From the cell containing the given text, extract its center point as (x, y) coordinate. 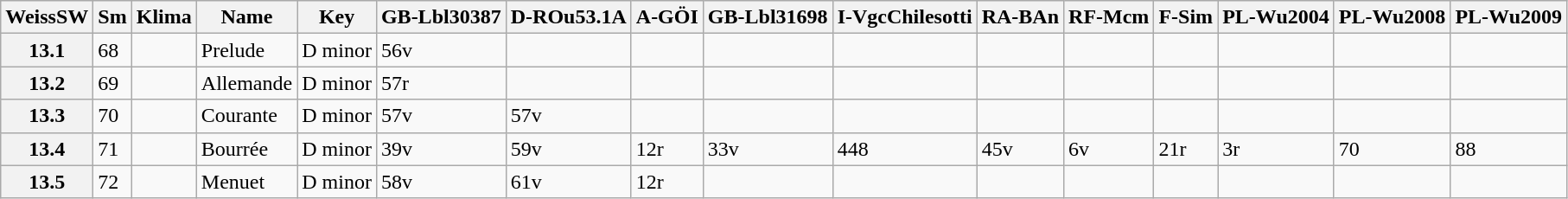
Bourrée (246, 149)
PL-Wu2008 (1392, 17)
Klima (164, 17)
Sm (112, 17)
13.4 (47, 149)
13.3 (47, 116)
Courante (246, 116)
68 (112, 50)
PL-Wu2004 (1276, 17)
56v (441, 50)
21r (1186, 149)
6v (1109, 149)
69 (112, 83)
448 (904, 149)
72 (112, 182)
A-GÖI (667, 17)
45v (1020, 149)
Name (246, 17)
GB-Lbl31698 (768, 17)
WeissSW (47, 17)
33v (768, 149)
RA-BAn (1020, 17)
88 (1509, 149)
13.1 (47, 50)
57r (441, 83)
Menuet (246, 182)
59v (569, 149)
Allemande (246, 83)
D-ROu53.1A (569, 17)
71 (112, 149)
58v (441, 182)
13.2 (47, 83)
13.5 (47, 182)
I-VgcChilesotti (904, 17)
61v (569, 182)
39v (441, 149)
RF-Mcm (1109, 17)
3r (1276, 149)
Prelude (246, 50)
Key (337, 17)
PL-Wu2009 (1509, 17)
GB-Lbl30387 (441, 17)
F-Sim (1186, 17)
